Identify which cell holds the provided text, then report its (X, Y) central coordinate. 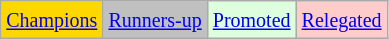
Relegated (342, 20)
Champions (52, 20)
Runners-up (155, 20)
Promoted (252, 20)
